Capture the cell that displays the provided text and extract its [x, y] central coordinate. 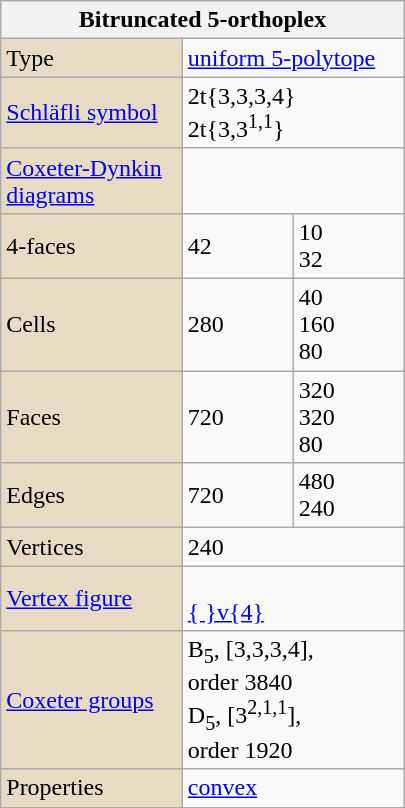
{ }v{4} [293, 598]
Schläfli symbol [92, 113]
240 [293, 547]
42 [238, 246]
Faces [92, 417]
Edges [92, 496]
Properties [92, 788]
4-faces [92, 246]
40 160 80 [348, 325]
Coxeter-Dynkin diagrams [92, 180]
Coxeter groups [92, 700]
uniform 5-polytope [293, 58]
Type [92, 58]
10 32 [348, 246]
convex [293, 788]
Vertex figure [92, 598]
320 320 80 [348, 417]
480 240 [348, 496]
Bitruncated 5-orthoplex [203, 20]
280 [238, 325]
2t{3,3,3,4}2t{3,31,1} [293, 113]
Cells [92, 325]
B5, [3,3,3,4], order 3840D5, [32,1,1], order 1920 [293, 700]
Vertices [92, 547]
